Provide the (x, y) coordinate of the cell's center where the given text is located.  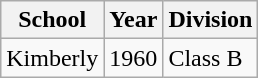
Class B (210, 58)
School (52, 20)
Division (210, 20)
1960 (134, 58)
Year (134, 20)
Kimberly (52, 58)
